Pinpoint the cell where the given text exists, returning its [X, Y] midpoint coordinate. 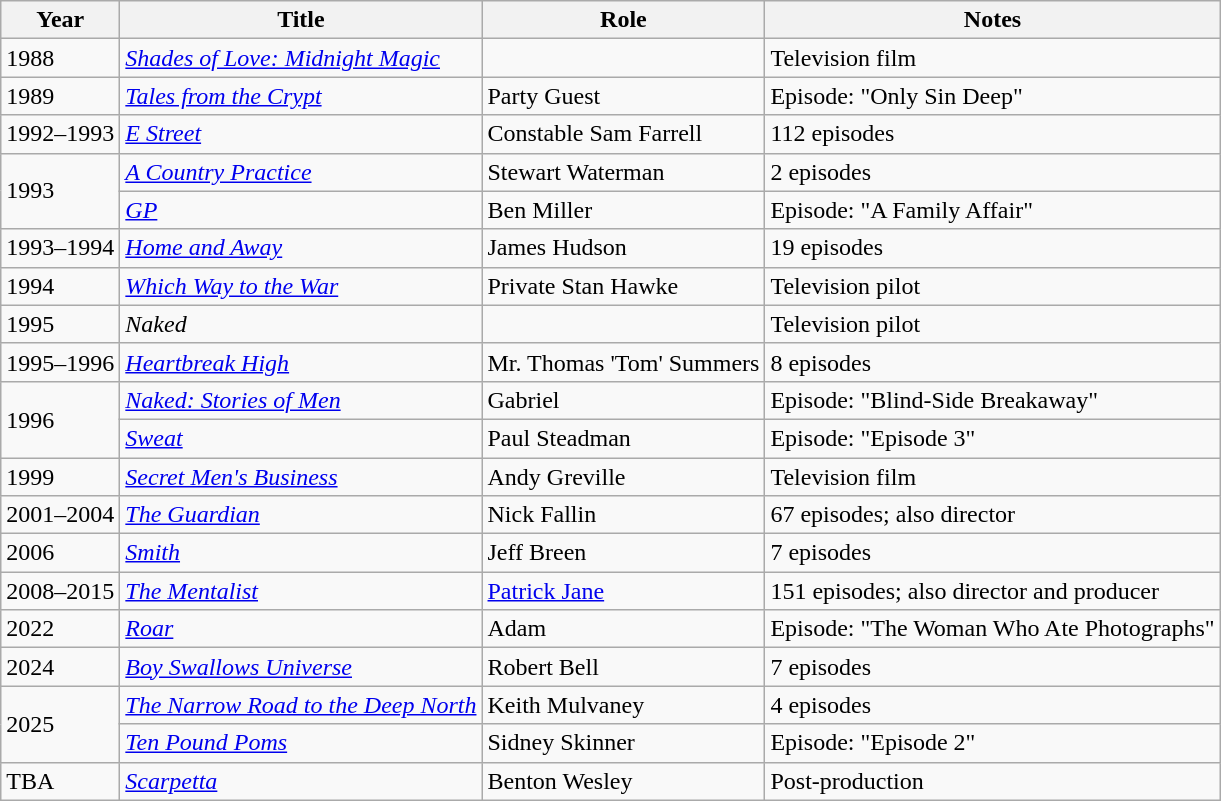
1994 [60, 286]
Episode: "Blind-Side Breakaway" [992, 400]
A Country Practice [301, 172]
1988 [60, 58]
1995 [60, 324]
Naked: Stories of Men [301, 400]
2001–2004 [60, 515]
2 episodes [992, 172]
Shades of Love: Midnight Magic [301, 58]
Episode: "The Woman Who Ate Photographs" [992, 629]
Sidney Skinner [624, 743]
Episode: "A Family Affair" [992, 210]
The Narrow Road to the Deep North [301, 705]
2024 [60, 667]
Sweat [301, 438]
Party Guest [624, 96]
Home and Away [301, 248]
Mr. Thomas 'Tom' Summers [624, 362]
Constable Sam Farrell [624, 134]
Notes [992, 20]
Adam [624, 629]
Patrick Jane [624, 591]
Naked [301, 324]
TBA [60, 781]
1993–1994 [60, 248]
8 episodes [992, 362]
Boy Swallows Universe [301, 667]
E Street [301, 134]
Private Stan Hawke [624, 286]
Tales from the Crypt [301, 96]
Stewart Waterman [624, 172]
The Mentalist [301, 591]
4 episodes [992, 705]
The Guardian [301, 515]
19 episodes [992, 248]
Secret Men's Business [301, 477]
Keith Mulvaney [624, 705]
Ten Pound Poms [301, 743]
151 episodes; also director and producer [992, 591]
Episode: "Only Sin Deep" [992, 96]
Year [60, 20]
2008–2015 [60, 591]
Which Way to the War [301, 286]
Paul Steadman [624, 438]
Roar [301, 629]
2006 [60, 553]
67 episodes; also director [992, 515]
1996 [60, 419]
1999 [60, 477]
Episode: "Episode 3" [992, 438]
Andy Greville [624, 477]
Episode: "Episode 2" [992, 743]
112 episodes [992, 134]
1992–1993 [60, 134]
James Hudson [624, 248]
2025 [60, 724]
Gabriel [624, 400]
1993 [60, 191]
Smith [301, 553]
1989 [60, 96]
Nick Fallin [624, 515]
Title [301, 20]
Role [624, 20]
Scarpetta [301, 781]
1995–1996 [60, 362]
Robert Bell [624, 667]
Heartbreak High [301, 362]
2022 [60, 629]
Jeff Breen [624, 553]
Ben Miller [624, 210]
GP [301, 210]
Post-production [992, 781]
Benton Wesley [624, 781]
